Capture the cell that displays the provided text and extract its [X, Y] central coordinate. 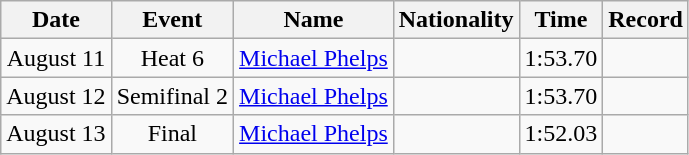
August 13 [56, 134]
Time [561, 20]
August 11 [56, 58]
August 12 [56, 96]
Heat 6 [172, 58]
Nationality [456, 20]
Name [314, 20]
1:52.03 [561, 134]
Record [646, 20]
Event [172, 20]
Final [172, 134]
Semifinal 2 [172, 96]
Date [56, 20]
